Return (X, Y) of the center of cell containing provided text 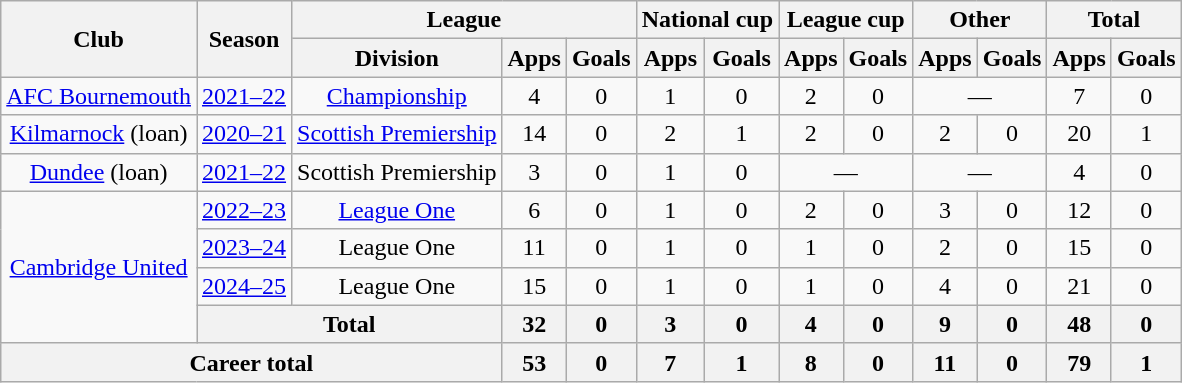
2022–23 (244, 210)
2024–25 (244, 286)
National cup (707, 20)
League cup (846, 20)
Season (244, 39)
AFC Bournemouth (99, 96)
79 (1079, 362)
2020–21 (244, 134)
14 (534, 134)
League (464, 20)
Other (980, 20)
32 (534, 324)
20 (1079, 134)
Cambridge United (99, 267)
12 (1079, 210)
Kilmarnock (loan) (99, 134)
48 (1079, 324)
2023–24 (244, 248)
Championship (397, 96)
53 (534, 362)
21 (1079, 286)
6 (534, 210)
Club (99, 39)
8 (811, 362)
Career total (252, 362)
Dundee (loan) (99, 172)
Division (397, 58)
9 (945, 324)
